Return the [x, y] coordinate for the center point of the cell that contains the specified text.  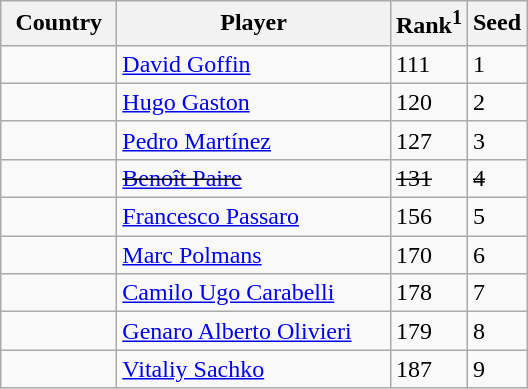
1 [496, 64]
170 [428, 255]
Marc Polmans [254, 255]
8 [496, 331]
179 [428, 331]
Seed [496, 24]
Francesco Passaro [254, 217]
Camilo Ugo Carabelli [254, 293]
120 [428, 102]
3 [496, 140]
Benoît Paire [254, 178]
Hugo Gaston [254, 102]
187 [428, 369]
Player [254, 24]
2 [496, 102]
Rank1 [428, 24]
156 [428, 217]
Genaro Alberto Olivieri [254, 331]
111 [428, 64]
7 [496, 293]
131 [428, 178]
9 [496, 369]
5 [496, 217]
David Goffin [254, 64]
178 [428, 293]
4 [496, 178]
6 [496, 255]
Country [59, 24]
Pedro Martínez [254, 140]
127 [428, 140]
Vitaliy Sachko [254, 369]
